Extract the (X, Y) coordinate from the center of the cell holding the provided text.  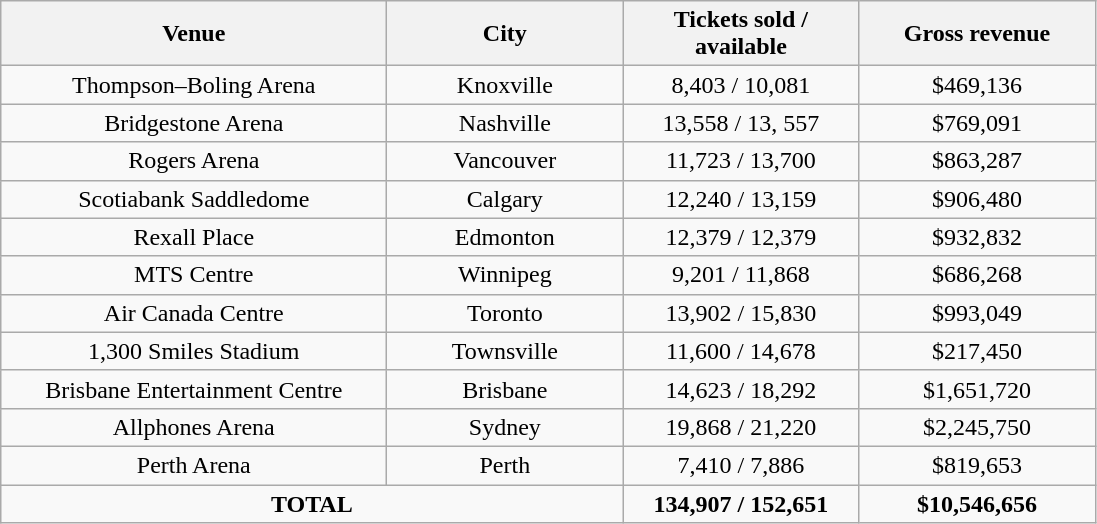
Townsville (505, 351)
Tickets sold / available (741, 34)
Allphones Arena (194, 427)
$2,245,750 (977, 427)
Venue (194, 34)
$1,651,720 (977, 389)
$906,480 (977, 199)
Sydney (505, 427)
11,600 / 14,678 (741, 351)
$217,450 (977, 351)
Brisbane (505, 389)
Rogers Arena (194, 161)
Edmonton (505, 237)
8,403 / 10,081 (741, 85)
Bridgestone Arena (194, 123)
11,723 / 13,700 (741, 161)
Air Canada Centre (194, 313)
$769,091 (977, 123)
13,902 / 15,830 (741, 313)
Vancouver (505, 161)
$819,653 (977, 465)
Rexall Place (194, 237)
$10,546,656 (977, 503)
$993,049 (977, 313)
14,623 / 18,292 (741, 389)
1,300 Smiles Stadium (194, 351)
Toronto (505, 313)
$932,832 (977, 237)
Calgary (505, 199)
Perth Arena (194, 465)
Thompson–Boling Arena (194, 85)
MTS Centre (194, 275)
City (505, 34)
19,868 / 21,220 (741, 427)
Nashville (505, 123)
12,379 / 12,379 (741, 237)
Gross revenue (977, 34)
Scotiabank Saddledome (194, 199)
$686,268 (977, 275)
12,240 / 13,159 (741, 199)
$469,136 (977, 85)
Brisbane Entertainment Centre (194, 389)
Winnipeg (505, 275)
9,201 / 11,868 (741, 275)
Perth (505, 465)
$863,287 (977, 161)
7,410 / 7,886 (741, 465)
13,558 / 13, 557 (741, 123)
Knoxville (505, 85)
TOTAL (312, 503)
134,907 / 152,651 (741, 503)
